Return [x, y] of the center of cell containing provided text 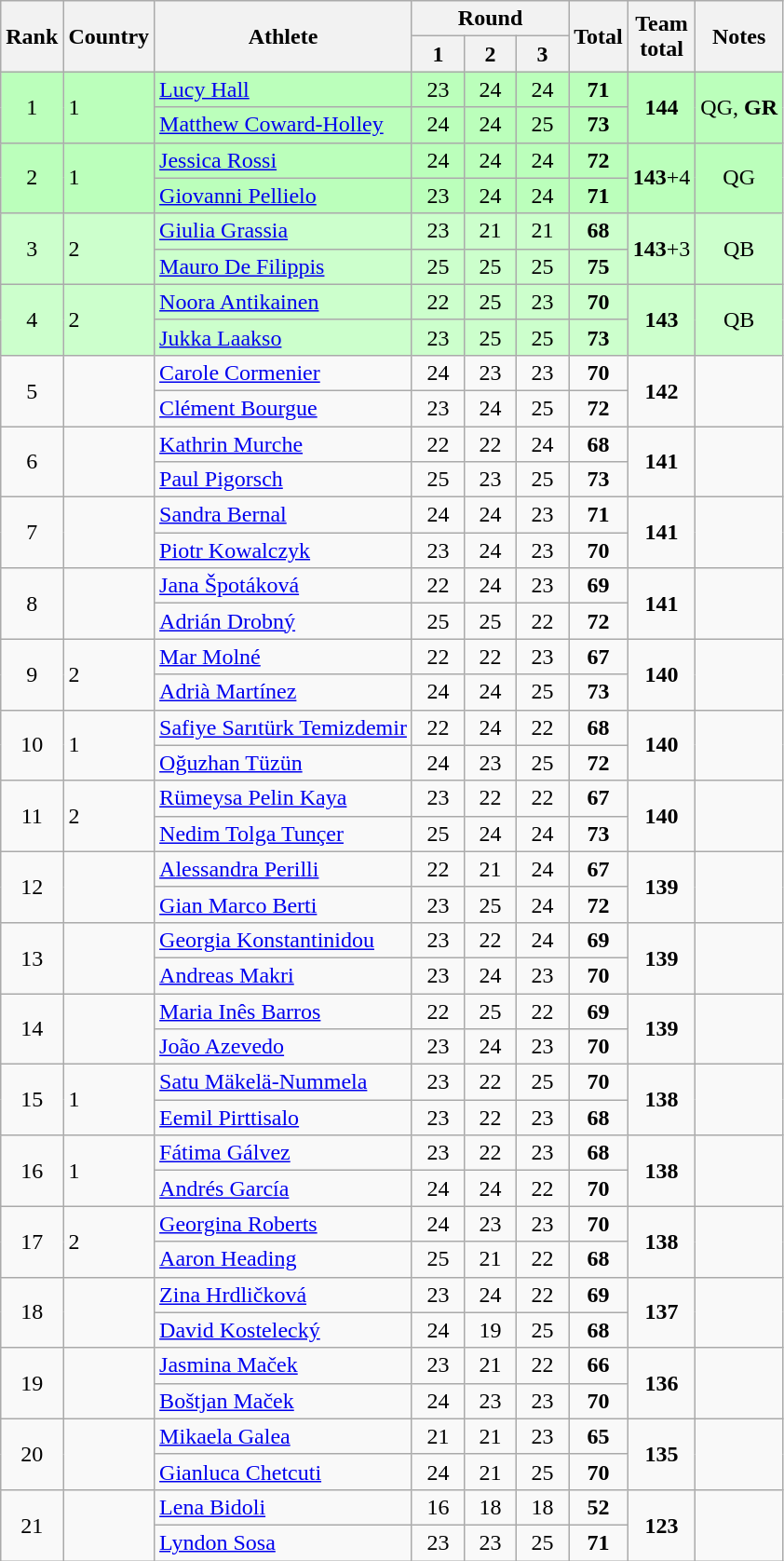
Satu Mäkelä-Nummela [283, 1082]
Rank [32, 36]
Zina Hrdličková [283, 1295]
QG, GR [739, 107]
Matthew Coward-Holley [283, 125]
Athlete [283, 36]
David Kostelecký [283, 1330]
7 [32, 533]
Safiye Sarıtürk Temizdemir [283, 727]
Paul Pigorsch [283, 480]
Oğuzhan Tüzün [283, 763]
Rümeysa Pelin Kaya [283, 798]
Maria Inês Barros [283, 1011]
Lena Bidoli [283, 1507]
13 [32, 957]
João Azevedo [283, 1047]
Alessandra Perilli [283, 869]
65 [599, 1436]
9 [32, 674]
Sandra Bernal [283, 515]
Aaron Heading [283, 1259]
Kathrin Murche [283, 444]
66 [599, 1365]
Jasmina Maček [283, 1365]
4 [32, 319]
Notes [739, 36]
Mar Molné [283, 657]
52 [599, 1507]
14 [32, 1028]
Giovanni Pellielo [283, 196]
Mauro De Filippis [283, 266]
Jana Špotáková [283, 586]
137 [661, 1312]
143 [661, 319]
Piotr Kowalczyk [283, 550]
Eemil Pirttisalo [283, 1118]
Lucy Hall [283, 89]
136 [661, 1383]
75 [599, 266]
Country [109, 36]
QG [739, 178]
Gianluca Chetcuti [283, 1472]
Gian Marco Berti [283, 904]
Jukka Laakso [283, 337]
Adrián Drobný [283, 621]
143+4 [661, 178]
11 [32, 816]
Lyndon Sosa [283, 1542]
144 [661, 107]
123 [661, 1525]
Round [490, 19]
Georgia Konstantinidou [283, 940]
143+3 [661, 249]
Andrés García [283, 1188]
Teamtotal [661, 36]
Jessica Rossi [283, 160]
Mikaela Galea [283, 1436]
Fátima Gálvez [283, 1153]
Georgina Roberts [283, 1224]
6 [32, 462]
17 [32, 1242]
Andreas Makri [283, 975]
10 [32, 745]
Boštjan Maček [283, 1401]
Giulia Grassia [283, 231]
5 [32, 390]
Nedim Tolga Tunçer [283, 834]
Adrià Martínez [283, 692]
Noora Antikainen [283, 302]
20 [32, 1454]
15 [32, 1100]
12 [32, 887]
8 [32, 604]
Clément Bourgue [283, 408]
135 [661, 1454]
Total [599, 36]
142 [661, 390]
Carole Cormenier [283, 373]
